Determine the (x, y) coordinate at the center of the cell enclosing the given text.  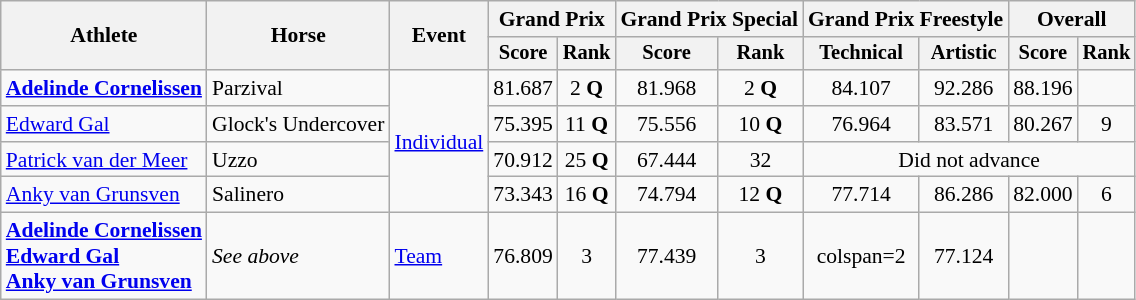
77.439 (666, 256)
81.687 (522, 88)
Horse (298, 36)
74.794 (666, 195)
See above (298, 256)
Salinero (298, 195)
Individual (438, 141)
Edward Gal (104, 124)
80.267 (1042, 124)
76.809 (522, 256)
Technical (861, 54)
Adelinde Cornelissen (104, 88)
Event (438, 36)
32 (760, 160)
81.968 (666, 88)
76.964 (861, 124)
75.395 (522, 124)
10 Q (760, 124)
83.571 (964, 124)
Team (438, 256)
Artistic (964, 54)
77.714 (861, 195)
Parzival (298, 88)
16 Q (587, 195)
Grand Prix Special (709, 19)
86.286 (964, 195)
92.286 (964, 88)
Anky van Grunsven (104, 195)
73.343 (522, 195)
75.556 (666, 124)
Athlete (104, 36)
9 (1107, 124)
25 Q (587, 160)
Adelinde CornelissenEdward GalAnky van Grunsven (104, 256)
11 Q (587, 124)
6 (1107, 195)
Grand Prix Freestyle (906, 19)
colspan=2 (861, 256)
70.912 (522, 160)
Grand Prix (552, 19)
Uzzo (298, 160)
Patrick van der Meer (104, 160)
82.000 (1042, 195)
67.444 (666, 160)
Glock's Undercover (298, 124)
84.107 (861, 88)
Overall (1072, 19)
77.124 (964, 256)
88.196 (1042, 88)
Did not advance (969, 160)
12 Q (760, 195)
